Return [X, Y] of the center of cell containing provided text 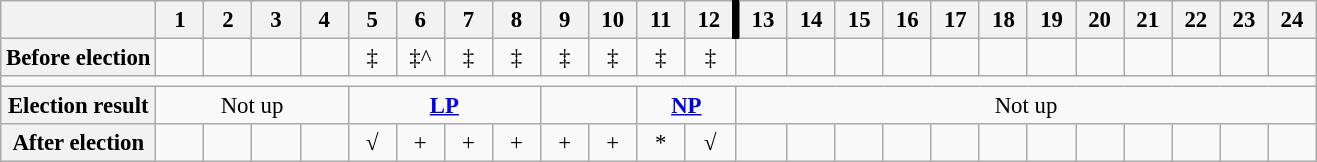
7 [468, 20]
13 [762, 20]
23 [1244, 20]
22 [1196, 20]
1 [180, 20]
18 [1003, 20]
Before election [78, 58]
10 [613, 20]
NP [686, 106]
17 [955, 20]
LP [444, 106]
2 [228, 20]
20 [1100, 20]
5 [372, 20]
6 [420, 20]
21 [1148, 20]
24 [1292, 20]
* [661, 143]
After election [78, 143]
8 [516, 20]
11 [661, 20]
16 [907, 20]
15 [859, 20]
9 [565, 20]
12 [710, 20]
Election result [78, 106]
14 [811, 20]
‡^ [420, 58]
19 [1051, 20]
4 [324, 20]
3 [276, 20]
